Output the [X, Y] coordinate of the center of the cell containing the given text.  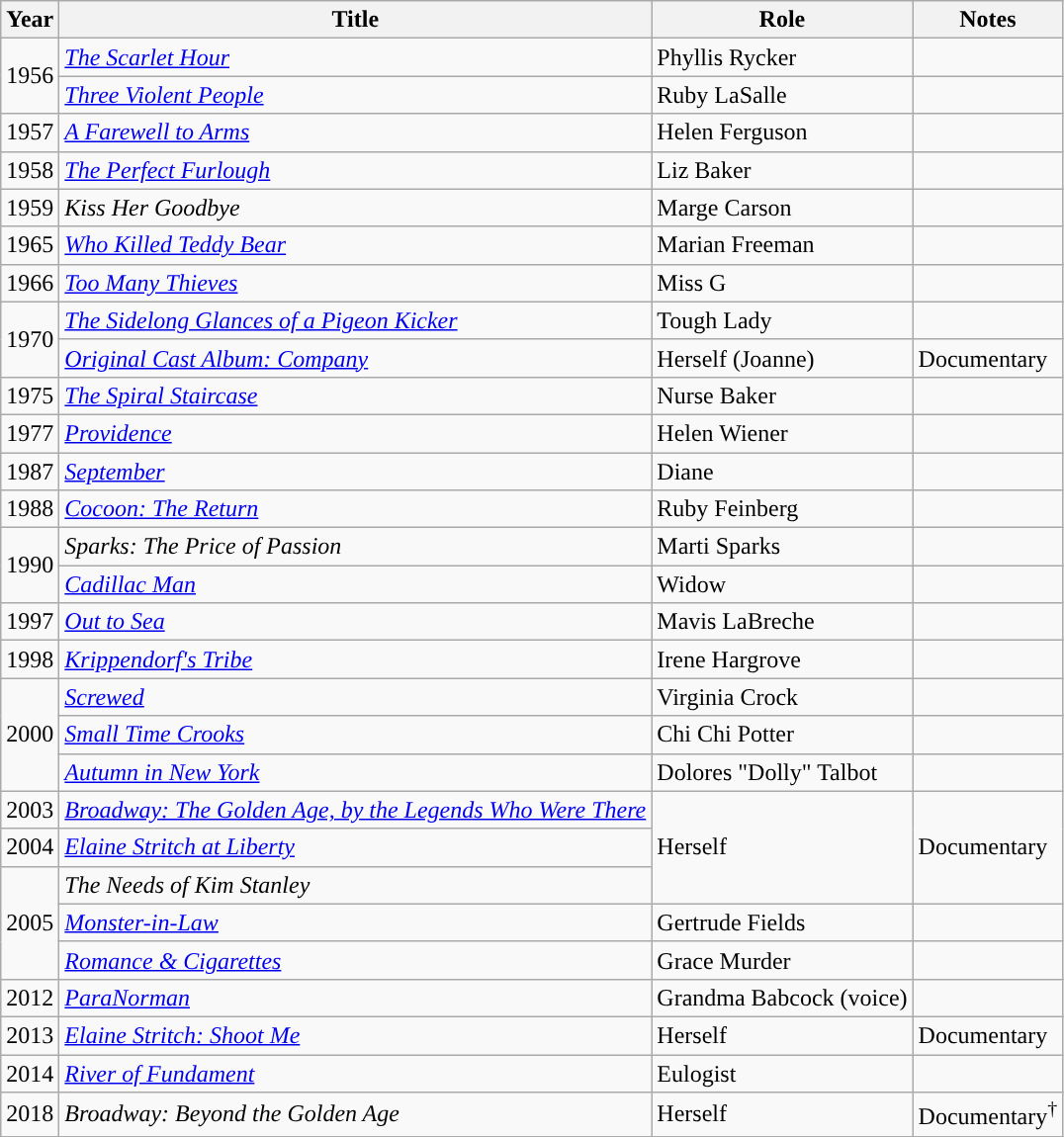
Miss G [782, 283]
September [356, 472]
2014 [30, 1073]
Dolores "Dolly" Talbot [782, 772]
Irene Hargrove [782, 659]
Krippendorf's Tribe [356, 659]
Role [782, 20]
Ruby Feinberg [782, 509]
Phyllis Rycker [782, 57]
1990 [30, 566]
1966 [30, 283]
Marian Freeman [782, 245]
1998 [30, 659]
2000 [30, 735]
Title [356, 20]
Providence [356, 433]
Ruby LaSalle [782, 95]
Grace Murder [782, 960]
Year [30, 20]
2012 [30, 998]
1957 [30, 132]
1975 [30, 395]
1977 [30, 433]
A Farewell to Arms [356, 132]
The Needs of Kim Stanley [356, 885]
Mavis LaBreche [782, 622]
Eulogist [782, 1073]
Monster-in-Law [356, 922]
1987 [30, 472]
1956 [30, 76]
The Perfect Furlough [356, 170]
ParaNorman [356, 998]
Diane [782, 472]
Elaine Stritch: Shoot Me [356, 1035]
Broadway: Beyond the Golden Age [356, 1115]
1965 [30, 245]
1958 [30, 170]
Elaine Stritch at Liberty [356, 847]
Helen Wiener [782, 433]
Chi Chi Potter [782, 735]
Screwed [356, 697]
Notes [988, 20]
The Sidelong Glances of a Pigeon Kicker [356, 320]
Autumn in New York [356, 772]
Herself (Joanne) [782, 358]
Grandma Babcock (voice) [782, 998]
Widow [782, 584]
The Scarlet Hour [356, 57]
2004 [30, 847]
Cadillac Man [356, 584]
River of Fundament [356, 1073]
Original Cast Album: Company [356, 358]
Liz Baker [782, 170]
2005 [30, 922]
Broadway: The Golden Age, by the Legends Who Were There [356, 810]
Who Killed Teddy Bear [356, 245]
1970 [30, 339]
Romance & Cigarettes [356, 960]
Gertrude Fields [782, 922]
2003 [30, 810]
Out to Sea [356, 622]
1997 [30, 622]
1988 [30, 509]
Marge Carson [782, 208]
Kiss Her Goodbye [356, 208]
Marti Sparks [782, 547]
Small Time Crooks [356, 735]
Documentary† [988, 1115]
Helen Ferguson [782, 132]
The Spiral Staircase [356, 395]
Cocoon: The Return [356, 509]
2018 [30, 1115]
Three Violent People [356, 95]
Tough Lady [782, 320]
2013 [30, 1035]
Virginia Crock [782, 697]
1959 [30, 208]
Nurse Baker [782, 395]
Too Many Thieves [356, 283]
Sparks: The Price of Passion [356, 547]
